Return [x, y] of the center of cell containing provided text 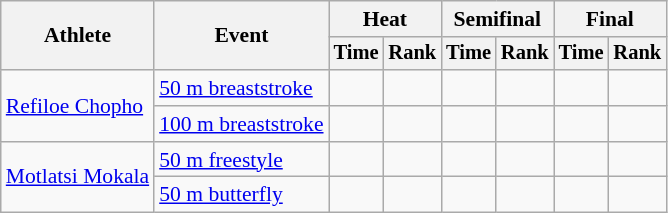
Athlete [78, 36]
50 m freestyle [241, 160]
Refiloe Chopho [78, 106]
Motlatsi Mokala [78, 178]
Final [610, 19]
50 m breaststroke [241, 88]
100 m breaststroke [241, 124]
50 m butterfly [241, 195]
Semifinal [497, 19]
Heat [385, 19]
Event [241, 36]
